Pinpoint the cell where the given text exists, returning its [X, Y] midpoint coordinate. 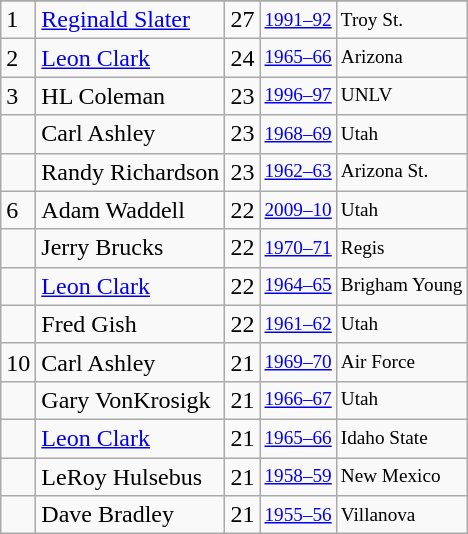
1964–65 [298, 286]
Arizona St. [402, 172]
6 [18, 210]
HL Coleman [130, 96]
3 [18, 96]
1966–67 [298, 400]
New Mexico [402, 477]
UNLV [402, 96]
Jerry Brucks [130, 248]
Gary VonKrosigk [130, 400]
Arizona [402, 58]
2 [18, 58]
Air Force [402, 362]
Troy St. [402, 20]
Brigham Young [402, 286]
Adam Waddell [130, 210]
Idaho State [402, 438]
1 [18, 20]
1991–92 [298, 20]
27 [242, 20]
2009–10 [298, 210]
Randy Richardson [130, 172]
Dave Bradley [130, 515]
1970–71 [298, 248]
24 [242, 58]
Fred Gish [130, 324]
1955–56 [298, 515]
1996–97 [298, 96]
Villanova [402, 515]
1962–63 [298, 172]
Regis [402, 248]
10 [18, 362]
Reginald Slater [130, 20]
1968–69 [298, 134]
1961–62 [298, 324]
1969–70 [298, 362]
1958–59 [298, 477]
LeRoy Hulsebus [130, 477]
